Determine the (x, y) coordinate at the center of the cell enclosing the given text.  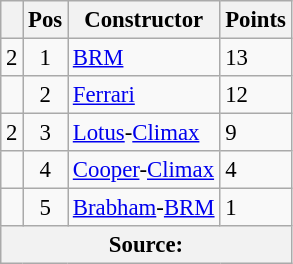
Brabham-BRM (144, 208)
BRM (144, 58)
Lotus-Climax (144, 133)
Source: (146, 245)
Constructor (144, 20)
Ferrari (144, 95)
3 (46, 133)
Points (256, 20)
Cooper-Climax (144, 170)
9 (256, 133)
Pos (46, 20)
13 (256, 58)
12 (256, 95)
5 (46, 208)
